Determine the (x, y) coordinate at the center of the cell enclosing the given text.  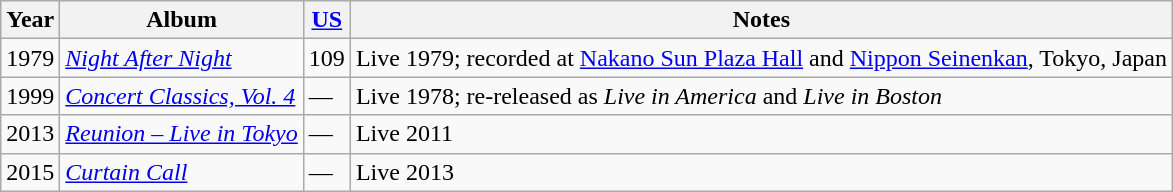
Concert Classics, Vol. 4 (182, 96)
US (326, 20)
Notes (761, 20)
Album (182, 20)
2015 (30, 172)
Year (30, 20)
1999 (30, 96)
Live 1979; recorded at Nakano Sun Plaza Hall and Nippon Seinenkan, Tokyo, Japan (761, 58)
2013 (30, 134)
Night After Night (182, 58)
Reunion – Live in Tokyo (182, 134)
Curtain Call (182, 172)
Live 2013 (761, 172)
Live 1978; re-released as Live in America and Live in Boston (761, 96)
1979 (30, 58)
109 (326, 58)
Live 2011 (761, 134)
